Provide the (X, Y) coordinate of the cell's center where the given text is located.  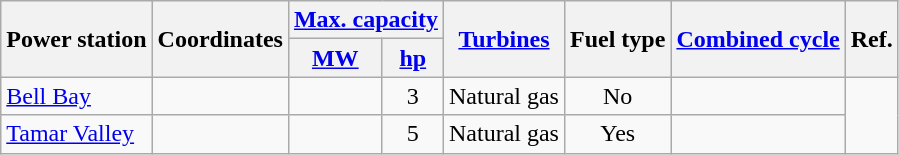
Ref. (872, 39)
Fuel type (617, 39)
Bell Bay (76, 96)
Combined cycle (758, 39)
hp (412, 58)
Max. capacity (366, 20)
MW (335, 58)
Yes (617, 134)
Tamar Valley (76, 134)
Turbines (504, 39)
5 (412, 134)
3 (412, 96)
Coordinates (220, 39)
Power station (76, 39)
No (617, 96)
